Identify which cell holds the provided text, then report its [X, Y] central coordinate. 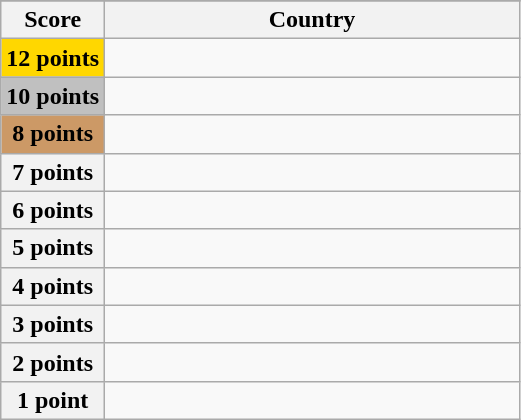
8 points [53, 134]
Score [53, 20]
12 points [53, 58]
10 points [53, 96]
1 point [53, 400]
4 points [53, 286]
6 points [53, 210]
Country [312, 20]
5 points [53, 248]
7 points [53, 172]
2 points [53, 362]
3 points [53, 324]
